Pinpoint the cell where the given text exists, returning its (x, y) midpoint coordinate. 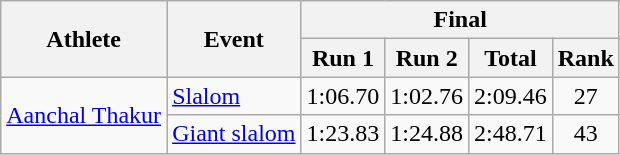
Athlete (84, 39)
Event (234, 39)
2:09.46 (511, 96)
Run 1 (343, 58)
Run 2 (427, 58)
1:06.70 (343, 96)
Giant slalom (234, 134)
Slalom (234, 96)
Final (460, 20)
Aanchal Thakur (84, 115)
Rank (586, 58)
Total (511, 58)
2:48.71 (511, 134)
43 (586, 134)
1:23.83 (343, 134)
27 (586, 96)
1:24.88 (427, 134)
1:02.76 (427, 96)
